Detect which cell encompasses the target text, then output its [x, y] center coordinate. 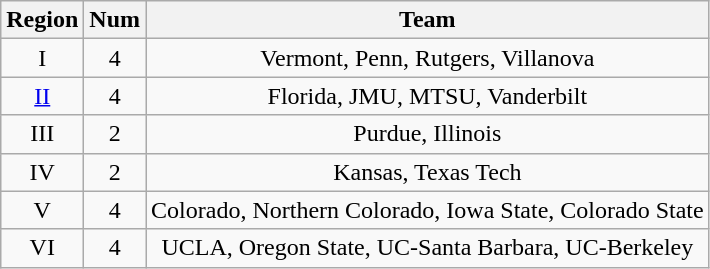
II [42, 96]
Region [42, 20]
UCLA, Oregon State, UC-Santa Barbara, UC-Berkeley [428, 248]
III [42, 134]
Florida, JMU, MTSU, Vanderbilt [428, 96]
VI [42, 248]
IV [42, 172]
I [42, 58]
Team [428, 20]
Num [115, 20]
Purdue, Illinois [428, 134]
Vermont, Penn, Rutgers, Villanova [428, 58]
Kansas, Texas Tech [428, 172]
V [42, 210]
Colorado, Northern Colorado, Iowa State, Colorado State [428, 210]
